Extract the (x, y) coordinate from the center of the cell holding the provided text.  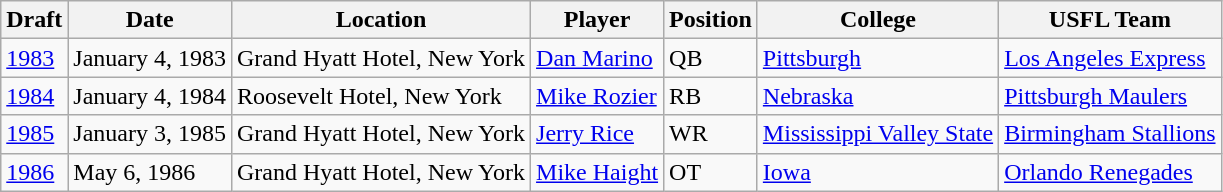
Iowa (878, 172)
College (878, 20)
Dan Marino (598, 58)
January 3, 1985 (150, 134)
USFL Team (1110, 20)
January 4, 1984 (150, 96)
Orlando Renegades (1110, 172)
May 6, 1986 (150, 172)
Roosevelt Hotel, New York (380, 96)
Birmingham Stallions (1110, 134)
1985 (34, 134)
1984 (34, 96)
Los Angeles Express (1110, 58)
January 4, 1983 (150, 58)
1983 (34, 58)
Nebraska (878, 96)
Player (598, 20)
QB (711, 58)
WR (711, 134)
1986 (34, 172)
Position (711, 20)
Date (150, 20)
Pittsburgh (878, 58)
Draft (34, 20)
Pittsburgh Maulers (1110, 96)
OT (711, 172)
Jerry Rice (598, 134)
Mississippi Valley State (878, 134)
Mike Rozier (598, 96)
Location (380, 20)
RB (711, 96)
Mike Haight (598, 172)
